Determine the (X, Y) coordinate at the center of the cell enclosing the given text.  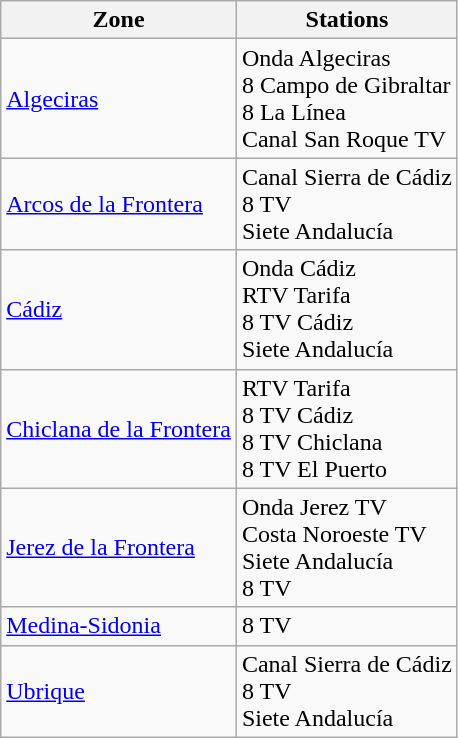
Cádiz (119, 310)
Onda CádizRTV Tarifa8 TV CádizSiete Andalucía (346, 310)
Medina-Sidonia (119, 626)
Zone (119, 20)
Chiclana de la Frontera (119, 428)
RTV Tarifa8 TV Cádiz8 TV Chiclana8 TV El Puerto (346, 428)
Jerez de la Frontera (119, 548)
Onda Algeciras8 Campo de Gibraltar8 La LíneaCanal San Roque TV (346, 98)
Onda Jerez TVCosta Noroeste TVSiete Andalucía8 TV (346, 548)
8 TV (346, 626)
Ubrique (119, 691)
Algeciras (119, 98)
Arcos de la Frontera (119, 204)
Stations (346, 20)
